Capture the cell that displays the provided text and extract its (x, y) central coordinate. 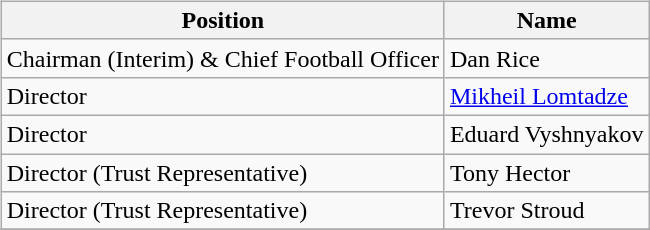
Dan Rice (546, 58)
Name (546, 20)
Position (222, 20)
Chairman (Interim) & Chief Football Officer (222, 58)
Trevor Stroud (546, 211)
Tony Hector (546, 173)
Mikheil Lomtadze (546, 96)
Eduard Vyshnyakov (546, 134)
